Search for the cell housing the specified text and yield its [x, y] center coordinate. 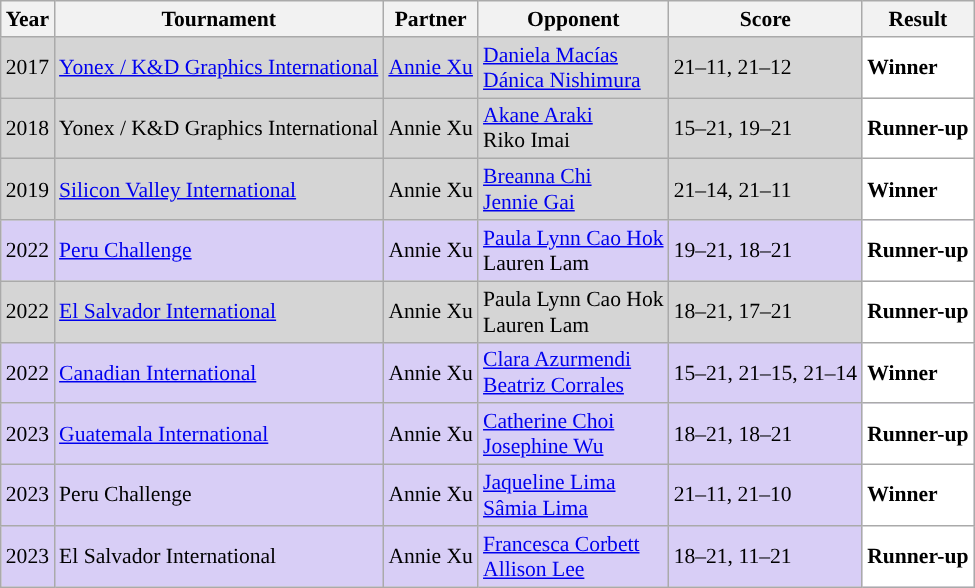
Breanna Chi Jennie Gai [574, 190]
Clara Azurmendi Beatriz Corrales [574, 372]
Akane Araki Riko Imai [574, 128]
Year [28, 19]
18–21, 18–21 [766, 434]
15–21, 19–21 [766, 128]
21–11, 21–10 [766, 496]
21–14, 21–11 [766, 190]
Catherine Choi Josephine Wu [574, 434]
Opponent [574, 19]
Francesca Corbett Allison Lee [574, 556]
Guatemala International [218, 434]
19–21, 18–21 [766, 250]
21–11, 21–12 [766, 68]
Daniela Macías Dánica Nishimura [574, 68]
2017 [28, 68]
Score [766, 19]
2018 [28, 128]
2019 [28, 190]
15–21, 21–15, 21–14 [766, 372]
18–21, 17–21 [766, 312]
Jaqueline Lima Sâmia Lima [574, 496]
Canadian International [218, 372]
18–21, 11–21 [766, 556]
Silicon Valley International [218, 190]
Partner [430, 19]
Result [918, 19]
Tournament [218, 19]
